Detect which cell encompasses the target text, then output its [x, y] center coordinate. 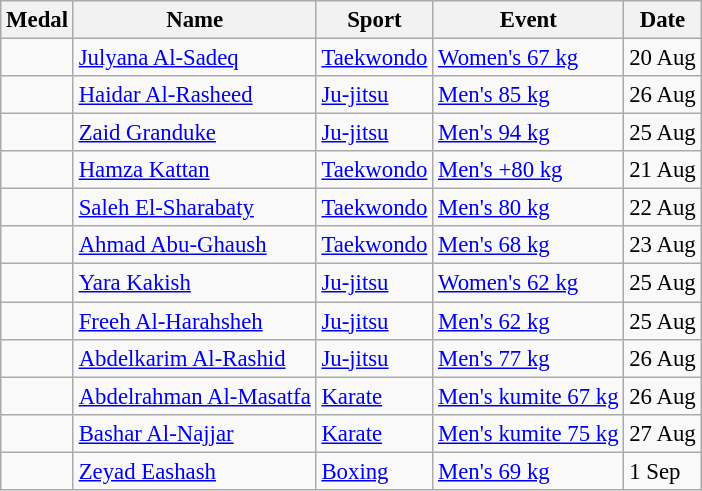
Men's kumite 67 kg [528, 396]
Men's 69 kg [528, 471]
Medal [38, 20]
Saleh El-Sharabaty [194, 208]
Men's 80 kg [528, 208]
Zaid Granduke [194, 133]
Ahmad Abu-Ghaush [194, 245]
Date [662, 20]
Freeh Al-Harahsheh [194, 321]
Abdelkarim Al-Rashid [194, 358]
Men's 68 kg [528, 245]
Abdelrahman Al-Masatfa [194, 396]
21 Aug [662, 170]
27 Aug [662, 433]
Bashar Al-Najjar [194, 433]
Men's 77 kg [528, 358]
Women's 62 kg [528, 283]
Men's 85 kg [528, 95]
Men's kumite 75 kg [528, 433]
Hamza Kattan [194, 170]
Men's 94 kg [528, 133]
Men's +80 kg [528, 170]
20 Aug [662, 58]
Julyana Al-Sadeq [194, 58]
Sport [374, 20]
Women's 67 kg [528, 58]
Haidar Al-Rasheed [194, 95]
Yara Kakish [194, 283]
1 Sep [662, 471]
Men's 62 kg [528, 321]
Event [528, 20]
23 Aug [662, 245]
Name [194, 20]
22 Aug [662, 208]
Boxing [374, 471]
Zeyad Eashash [194, 471]
